Detect which cell encompasses the target text, then output its (X, Y) center coordinate. 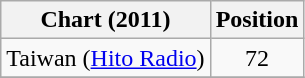
72 (257, 58)
Taiwan (Hito Radio) (106, 58)
Position (257, 20)
Chart (2011) (106, 20)
